Extract the (x, y) coordinate from the center of the cell holding the provided text.  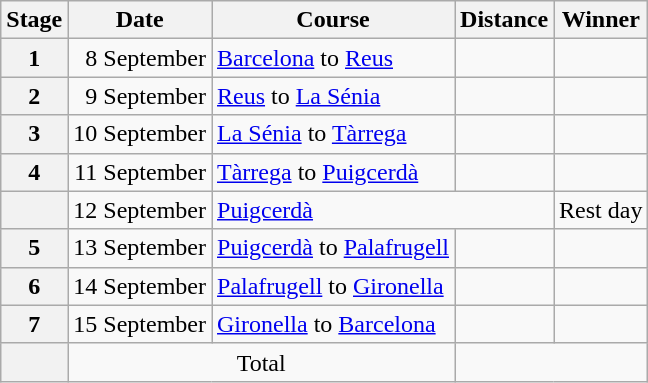
3 (34, 134)
14 September (140, 286)
Distance (504, 20)
Barcelona to Reus (334, 58)
Total (262, 362)
5 (34, 248)
15 September (140, 324)
11 September (140, 172)
2 (34, 96)
1 (34, 58)
Palafrugell to Gironella (334, 286)
6 (34, 286)
10 September (140, 134)
La Sénia to Tàrrega (334, 134)
Date (140, 20)
12 September (140, 210)
Rest day (601, 210)
Stage (34, 20)
Winner (601, 20)
Tàrrega to Puigcerdà (334, 172)
Puigcerdà to Palafrugell (334, 248)
Puigcerdà (383, 210)
13 September (140, 248)
8 September (140, 58)
Reus to La Sénia (334, 96)
7 (34, 324)
4 (34, 172)
Course (334, 20)
Gironella to Barcelona (334, 324)
9 September (140, 96)
